Identify which cell holds the provided text, then report its [X, Y] central coordinate. 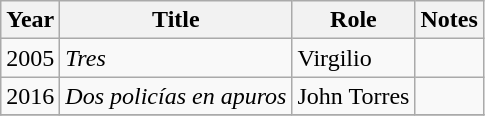
Tres [176, 58]
Notes [449, 20]
Year [30, 20]
Title [176, 20]
Dos policías en apuros [176, 96]
Role [354, 20]
2016 [30, 96]
2005 [30, 58]
Virgilio [354, 58]
John Torres [354, 96]
